Output the (X, Y) coordinate of the center of the cell containing the given text.  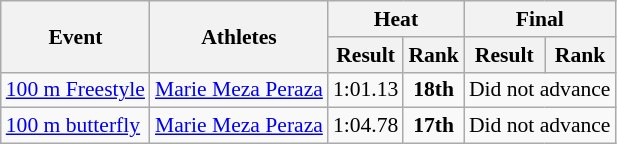
18th (434, 90)
Heat (396, 19)
1:01.13 (366, 90)
100 m butterfly (76, 126)
100 m Freestyle (76, 90)
Final (540, 19)
Event (76, 36)
17th (434, 126)
Athletes (239, 36)
1:04.78 (366, 126)
